Output the [X, Y] coordinate of the center of the cell containing the given text.  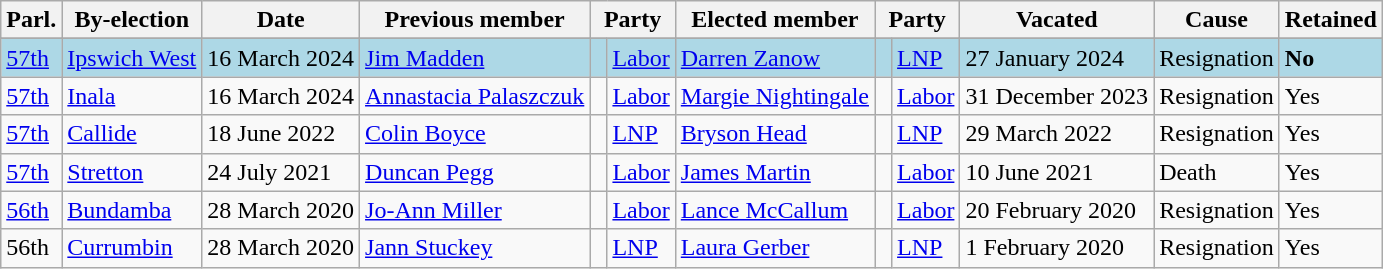
Callide [132, 134]
Inala [132, 96]
1 February 2020 [1057, 248]
24 July 2021 [281, 172]
Ipswich West [132, 58]
Colin Boyce [475, 134]
Death [1217, 172]
Cause [1217, 20]
Date [281, 20]
Margie Nightingale [774, 96]
Bundamba [132, 210]
Elected member [774, 20]
Retained [1330, 20]
Darren Zanow [774, 58]
James Martin [774, 172]
27 January 2024 [1057, 58]
Previous member [475, 20]
Jann Stuckey [475, 248]
Lance McCallum [774, 210]
Duncan Pegg [475, 172]
Parl. [32, 20]
Laura Gerber [774, 248]
By-election [132, 20]
29 March 2022 [1057, 134]
Bryson Head [774, 134]
10 June 2021 [1057, 172]
No [1330, 58]
Jo-Ann Miller [475, 210]
Annastacia Palaszczuk [475, 96]
Jim Madden [475, 58]
18 June 2022 [281, 134]
31 December 2023 [1057, 96]
Vacated [1057, 20]
Stretton [132, 172]
Currumbin [132, 248]
20 February 2020 [1057, 210]
